Detect which cell encompasses the target text, then output its (x, y) center coordinate. 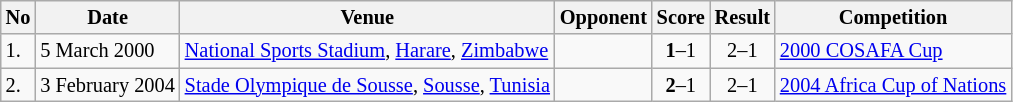
3 February 2004 (107, 85)
2000 COSAFA Cup (893, 51)
Result (742, 17)
Date (107, 17)
Venue (368, 17)
1. (18, 51)
1–1 (681, 51)
Opponent (604, 17)
Score (681, 17)
Stade Olympique de Sousse, Sousse, Tunisia (368, 85)
2. (18, 85)
No (18, 17)
5 March 2000 (107, 51)
Competition (893, 17)
National Sports Stadium, Harare, Zimbabwe (368, 51)
2004 Africa Cup of Nations (893, 85)
